Pinpoint the cell where the given text exists, returning its (x, y) midpoint coordinate. 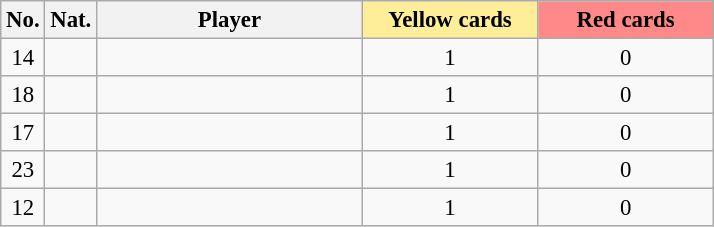
18 (23, 95)
Nat. (71, 20)
23 (23, 170)
Yellow cards (450, 20)
Red cards (626, 20)
No. (23, 20)
Player (230, 20)
12 (23, 208)
14 (23, 58)
17 (23, 133)
